Output the [X, Y] coordinate of the center of the cell containing the given text.  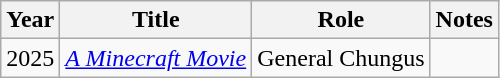
Notes [464, 20]
2025 [30, 58]
Year [30, 20]
General Chungus [341, 58]
A Minecraft Movie [156, 58]
Role [341, 20]
Title [156, 20]
